Find where the given text appears and provide that cell's center as (x, y) coordinate. 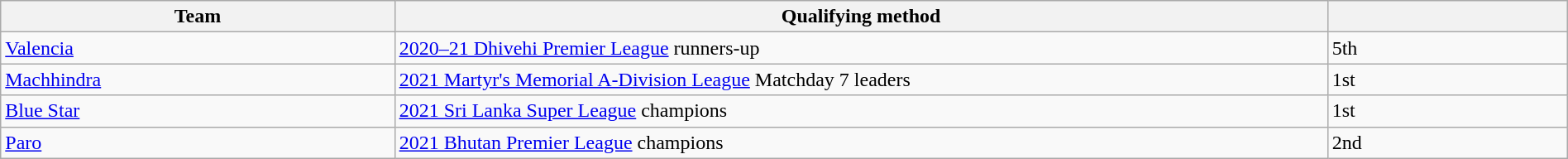
5th (1447, 48)
2nd (1447, 142)
2021 Martyr's Memorial A-Division League Matchday 7 leaders (861, 79)
Valencia (198, 48)
Paro (198, 142)
Machhindra (198, 79)
Team (198, 17)
Qualifying method (861, 17)
2021 Sri Lanka Super League champions (861, 111)
2020–21 Dhivehi Premier League runners-up (861, 48)
Blue Star (198, 111)
2021 Bhutan Premier League champions (861, 142)
